Return the [X, Y] coordinate for the center point of the cell that contains the specified text.  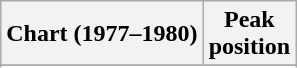
Peakposition [249, 34]
Chart (1977–1980) [102, 34]
